Determine the (X, Y) coordinate at the center of the cell enclosing the given text.  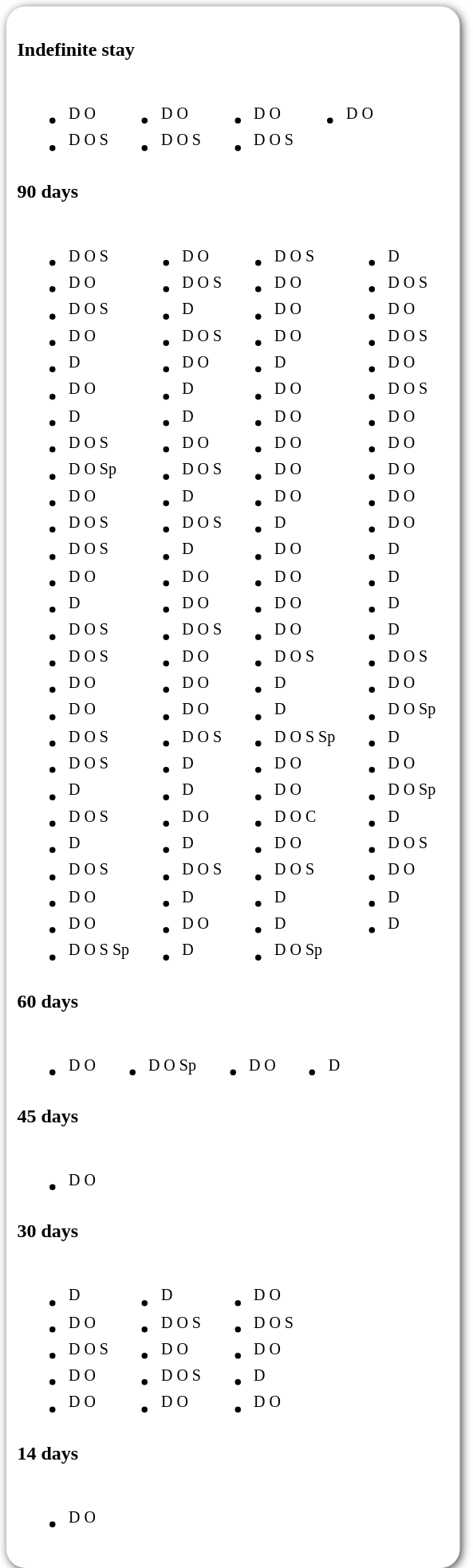
D OD O SD ODD O (249, 1342)
DD O SD OD O SD OD O SD OD OD OD OD ODDDDD O SD OD O SpDD OD O SpDD O SD ODD (388, 595)
DD OD O SD OD O (64, 1342)
D (309, 1059)
D O Sp (148, 1059)
DD O SD OD O SD O (156, 1342)
D OD O SDD O SD ODDD OD O SDD O SDD OD OD O SD OD OD OD O SDDD ODD O SDD OD (179, 595)
D O SD OD OD ODD OD OD OD OD ODD OD OD OD OD O SDDD O S SpD OD OD O CD OD O SDDD O Sp (281, 595)
D O SD OD O SD ODD ODD O SD O SpD OD O SD O SD ODD O SD O SD OD OD O SD O SDD O SDD O SD OD OD O S Sp (75, 595)
